Provide the (x, y) coordinate of the cell's center where the given text is located.  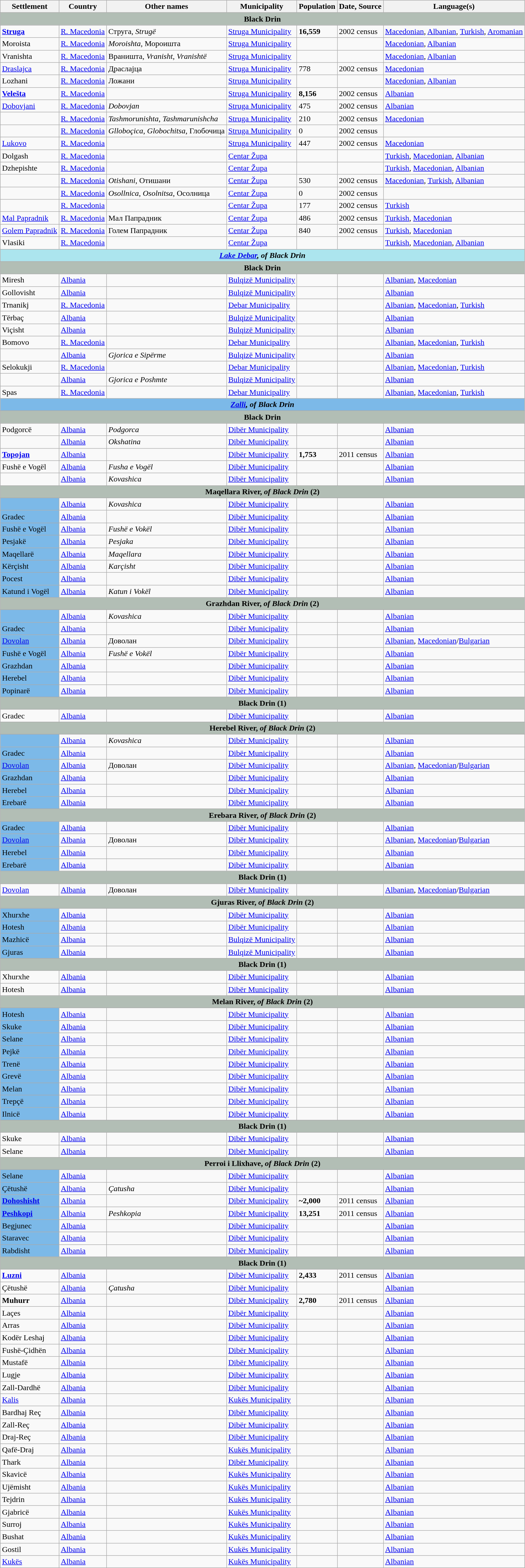
Katund i Vogël (30, 591)
Thark (30, 1462)
Голем Папрадник (167, 230)
Country (83, 7)
Dobovjan (167, 106)
Gjuras River, of Black Drin (2) (263, 902)
Fushë-Çidhën (30, 1350)
Bushat (30, 1537)
778 (317, 69)
Vranishta (30, 56)
Settlement (30, 7)
Драслајца (167, 69)
Otishani, Отишани (167, 181)
Ujëmisht (30, 1487)
Gjabricë (30, 1512)
Vlasiki (30, 243)
Mazhicë (30, 939)
16,559 (317, 31)
Podgorca (167, 430)
Mustafë (30, 1363)
Spas (30, 392)
Fusha e Vogël (167, 467)
Tejdrin (30, 1499)
Mal Papradnik (30, 218)
Population (317, 7)
Rabdisht (30, 1251)
Tashmorunishta, Tashmarunishcha (167, 118)
Laçes (30, 1313)
Herebel River, of Black Drin (2) (263, 728)
Melan River, of Black Drin (2) (263, 1002)
Macedonian, Albanian, Turkish, Aromanian (454, 31)
Gjorica e Poshmte (167, 380)
Pejkë (30, 1052)
Selokukji (30, 367)
Moroista (30, 44)
Gjorica e Sipërme (167, 355)
840 (317, 230)
Ilnicë (30, 1114)
2,780 (317, 1300)
Popinarë (30, 691)
Dolgash (30, 156)
Dzhepishte (30, 168)
Draslajca (30, 69)
~2,000 (317, 1201)
Golem Papradnik (30, 230)
Language(s) (454, 7)
Мал Папрадник (167, 218)
Bardhaj Reç (30, 1412)
Melan (30, 1089)
Osollnica, Osolnitsa, Осолница (167, 193)
Ложани (167, 81)
Струга, Strugë (167, 31)
447 (317, 143)
Gjuras (30, 952)
Macedonian, Turkish, Albanian (454, 181)
Glloboçica, Globochitsa, Глобочица (167, 131)
Tërbaç (30, 317)
1,753 (317, 454)
13,251 (317, 1213)
Draj-Reç (30, 1437)
Arras (30, 1325)
Topojan (30, 454)
Lake Debar, of Black Drin (263, 255)
Perroi i Llixhave, of Black Drin (2) (263, 1164)
Viçisht (30, 330)
Skavicë (30, 1475)
Kukës (30, 1562)
Okshatina (167, 442)
Trnanikj (30, 305)
2,433 (317, 1275)
Other names (167, 7)
Lozhani (30, 81)
Moroishta, Мороишта (167, 44)
Grazhdan River, of Black Drin (2) (263, 604)
Pesjaka (167, 541)
Qafë-Draj (30, 1450)
Karçisht (167, 566)
Date, Source (360, 7)
Miresh (30, 280)
Gostil (30, 1549)
Peshkopia (167, 1213)
Bomovo (30, 342)
Turkish (454, 206)
Luzni (30, 1275)
Lugje (30, 1375)
475 (317, 106)
Kalis (30, 1400)
Surroj (30, 1524)
Pesjakë (30, 541)
Velešta (30, 93)
177 (317, 206)
Zall-Reç (30, 1425)
486 (317, 218)
Pocest (30, 579)
Grevë (30, 1076)
Maqellarë (30, 554)
Trenë (30, 1064)
Albanian, Macedonian (454, 280)
Staravec (30, 1238)
Dobovjani (30, 106)
Muhurr (30, 1300)
Dohoshisht (30, 1201)
Struga (30, 31)
Peshkopi (30, 1213)
8,156 (317, 93)
Trepçë (30, 1101)
Lukovo (30, 143)
Municipality (262, 7)
Katun i Vokël (167, 591)
Враништа, Vranisht, Vranishtë (167, 56)
Begjunec (30, 1226)
Kodër Leshaj (30, 1338)
Gollovisht (30, 293)
Podgorcë (30, 430)
530 (317, 181)
Maqellara River, of Black Drin (2) (263, 492)
Zalli, of Black Drin (263, 405)
Erebara River, of Black Drin (2) (263, 815)
Maqellara (167, 554)
Zall-Dardhë (30, 1388)
210 (317, 118)
Kërçisht (30, 566)
